For the text-containing cell, return its midpoint in (X, Y) coordinate format. 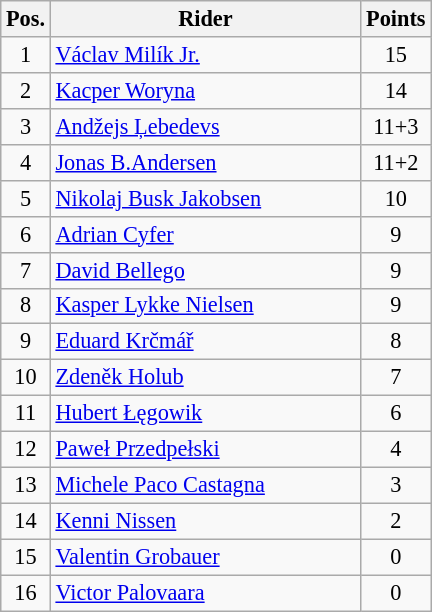
Kasper Lykke Nielsen (205, 306)
Adrian Cyfer (205, 234)
Rider (205, 19)
12 (26, 450)
Václav Milík Jr. (205, 55)
Eduard Krčmář (205, 342)
Nikolaj Busk Jakobsen (205, 198)
11+3 (396, 126)
Andžejs Ļebedevs (205, 126)
16 (26, 593)
Hubert Łęgowik (205, 414)
Jonas B.Andersen (205, 162)
Points (396, 19)
Kacper Woryna (205, 90)
11 (26, 414)
1 (26, 55)
Michele Paco Castagna (205, 485)
11+2 (396, 162)
Pos. (26, 19)
5 (26, 198)
13 (26, 485)
Valentin Grobauer (205, 557)
Victor Palovaara (205, 593)
Zdeněk Holub (205, 378)
Paweł Przedpełski (205, 450)
Kenni Nissen (205, 521)
David Bellego (205, 270)
